Output the (x, y) coordinate of the center of the cell containing the given text.  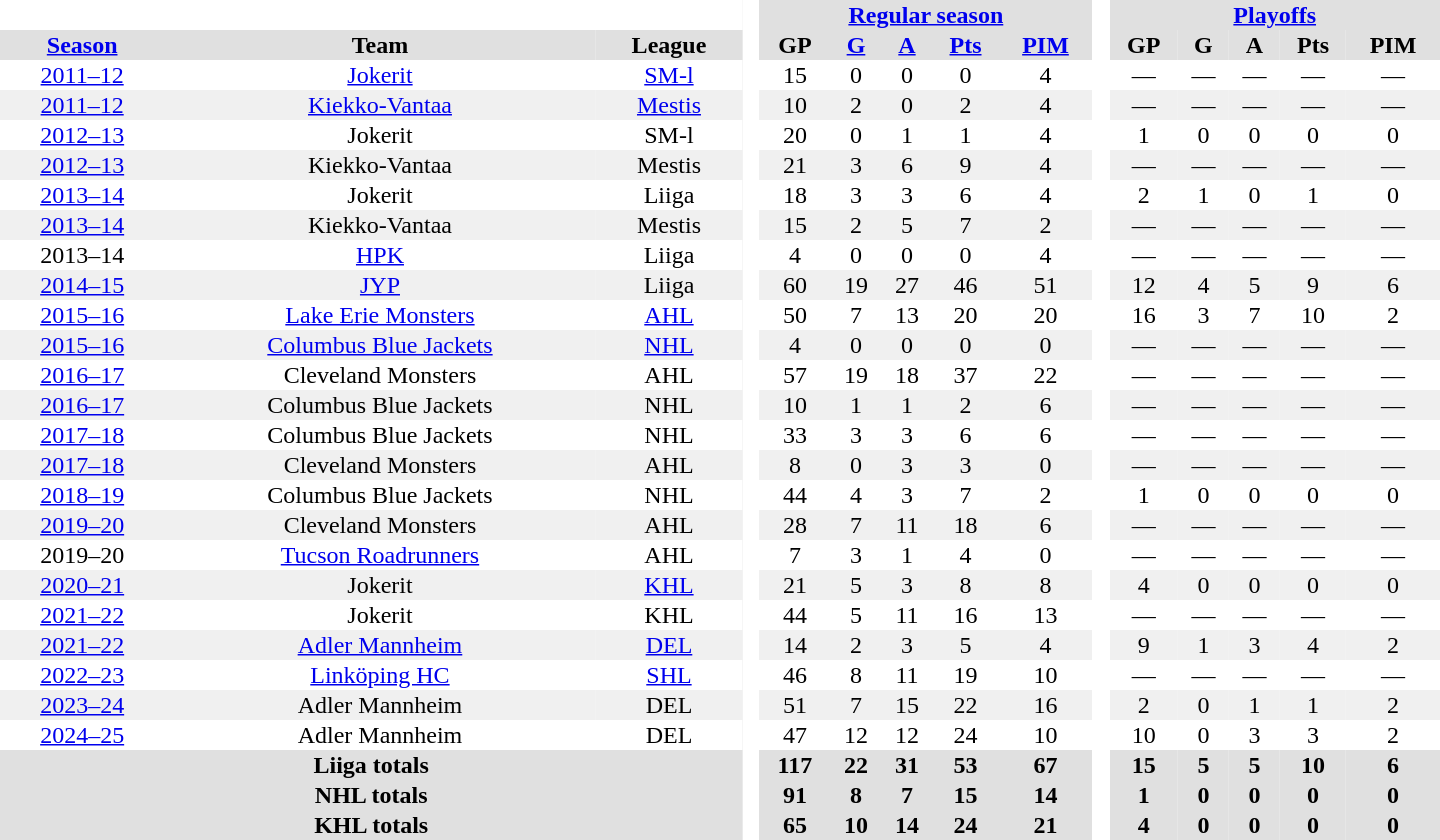
Linköping HC (380, 675)
2020–21 (82, 585)
67 (1046, 765)
47 (794, 735)
37 (965, 375)
28 (794, 525)
League (670, 45)
2014–15 (82, 285)
HPK (380, 255)
117 (794, 765)
65 (794, 825)
2024–25 (82, 735)
NHL totals (371, 795)
2023–24 (82, 705)
53 (965, 765)
31 (906, 765)
Playoffs (1274, 15)
91 (794, 795)
50 (794, 315)
57 (794, 375)
JYP (380, 285)
Lake Erie Monsters (380, 315)
60 (794, 285)
33 (794, 435)
SHL (670, 675)
Season (82, 45)
27 (906, 285)
Liiga totals (371, 765)
2022–23 (82, 675)
Tucson Roadrunners (380, 555)
Regular season (926, 15)
KHL totals (371, 825)
2018–19 (82, 495)
Team (380, 45)
